Locate the cell with the specified text and output its (X, Y) center coordinate. 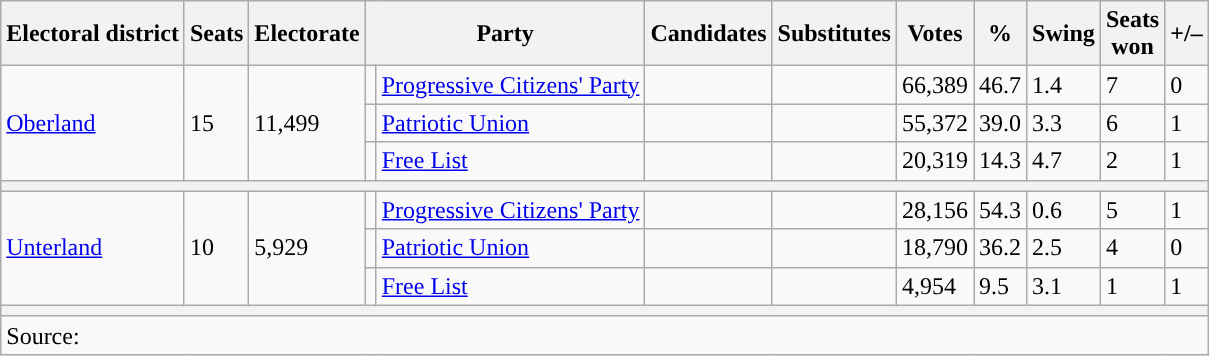
39.0 (1000, 123)
Swing (1064, 34)
2 (1132, 161)
1.4 (1064, 85)
Oberland (93, 123)
3.3 (1064, 123)
4.7 (1064, 161)
+/– (1186, 34)
54.3 (1000, 210)
7 (1132, 85)
Electoral district (93, 34)
% (1000, 34)
Party (505, 34)
Substitutes (834, 34)
4,954 (934, 286)
3.1 (1064, 286)
66,389 (934, 85)
4 (1132, 248)
6 (1132, 123)
Seatswon (1132, 34)
0.6 (1064, 210)
55,372 (934, 123)
18,790 (934, 248)
15 (216, 123)
9.5 (1000, 286)
Source: (604, 335)
11,499 (307, 123)
28,156 (934, 210)
10 (216, 248)
5 (1132, 210)
Electorate (307, 34)
Seats (216, 34)
2.5 (1064, 248)
Unterland (93, 248)
46.7 (1000, 85)
5,929 (307, 248)
20,319 (934, 161)
36.2 (1000, 248)
14.3 (1000, 161)
Candidates (708, 34)
Votes (934, 34)
